For the text-containing cell, return its midpoint in [x, y] coordinate format. 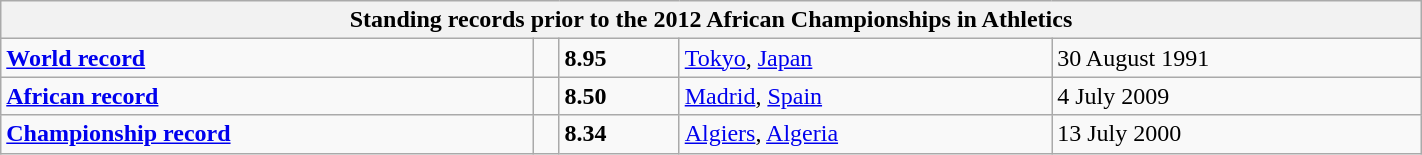
Algiers, Algeria [865, 134]
African record [268, 96]
Madrid, Spain [865, 96]
World record [268, 58]
4 July 2009 [1237, 96]
Tokyo, Japan [865, 58]
30 August 1991 [1237, 58]
13 July 2000 [1237, 134]
Championship record [268, 134]
8.34 [619, 134]
8.50 [619, 96]
8.95 [619, 58]
Standing records prior to the 2012 African Championships in Athletics [711, 20]
